Output the [x, y] coordinate of the center of the cell containing the given text.  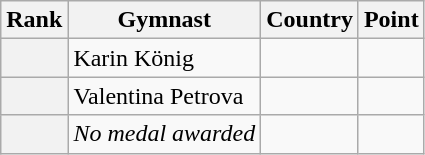
Valentina Petrova [164, 96]
Country [310, 20]
Gymnast [164, 20]
Karin König [164, 58]
No medal awarded [164, 134]
Point [391, 20]
Rank [34, 20]
